Return the (x, y) coordinate for the center point of the cell that contains the specified text.  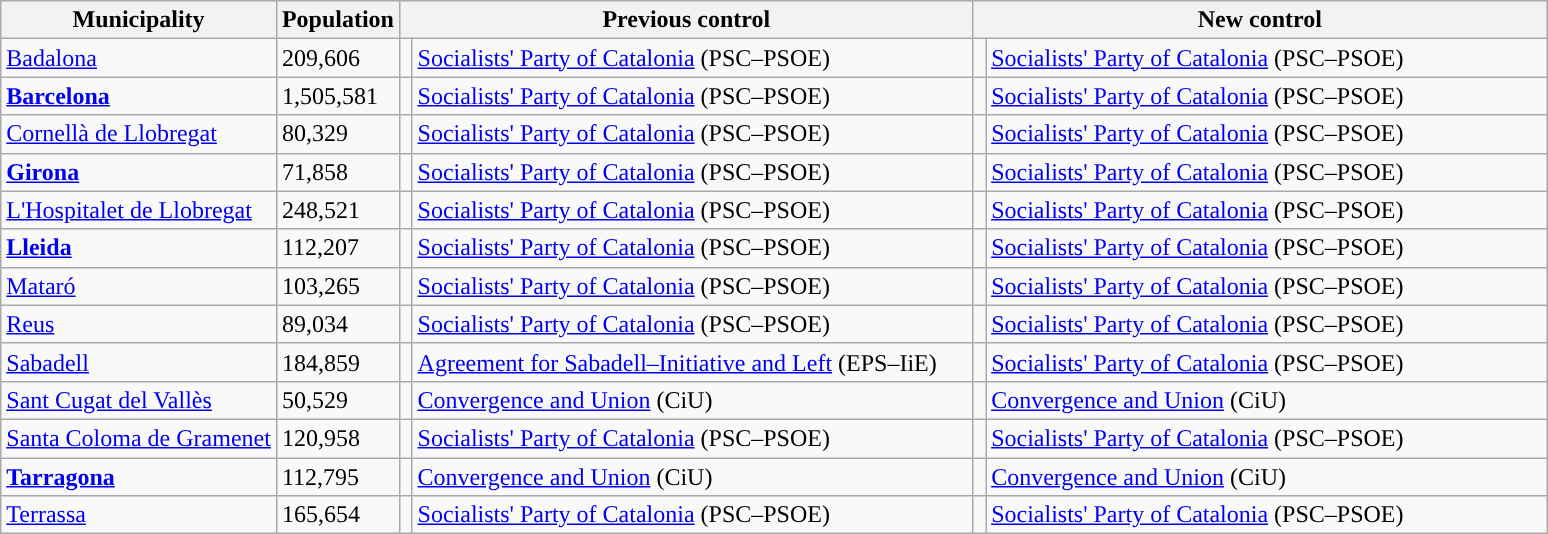
50,529 (338, 400)
Barcelona (139, 96)
120,958 (338, 438)
184,859 (338, 362)
Population (338, 20)
Santa Coloma de Gramenet (139, 438)
71,858 (338, 172)
209,606 (338, 58)
Badalona (139, 58)
1,505,581 (338, 96)
Sant Cugat del Vallès (139, 400)
Municipality (139, 20)
Girona (139, 172)
Sabadell (139, 362)
112,795 (338, 477)
112,207 (338, 248)
248,521 (338, 210)
89,034 (338, 324)
Lleida (139, 248)
New control (1260, 20)
165,654 (338, 515)
Mataró (139, 286)
Tarragona (139, 477)
Terrassa (139, 515)
Agreement for Sabadell–Initiative and Left (EPS–IiE) (692, 362)
Cornellà de Llobregat (139, 134)
Reus (139, 324)
80,329 (338, 134)
L'Hospitalet de Llobregat (139, 210)
Previous control (686, 20)
103,265 (338, 286)
